Detect which cell encompasses the target text, then output its [X, Y] center coordinate. 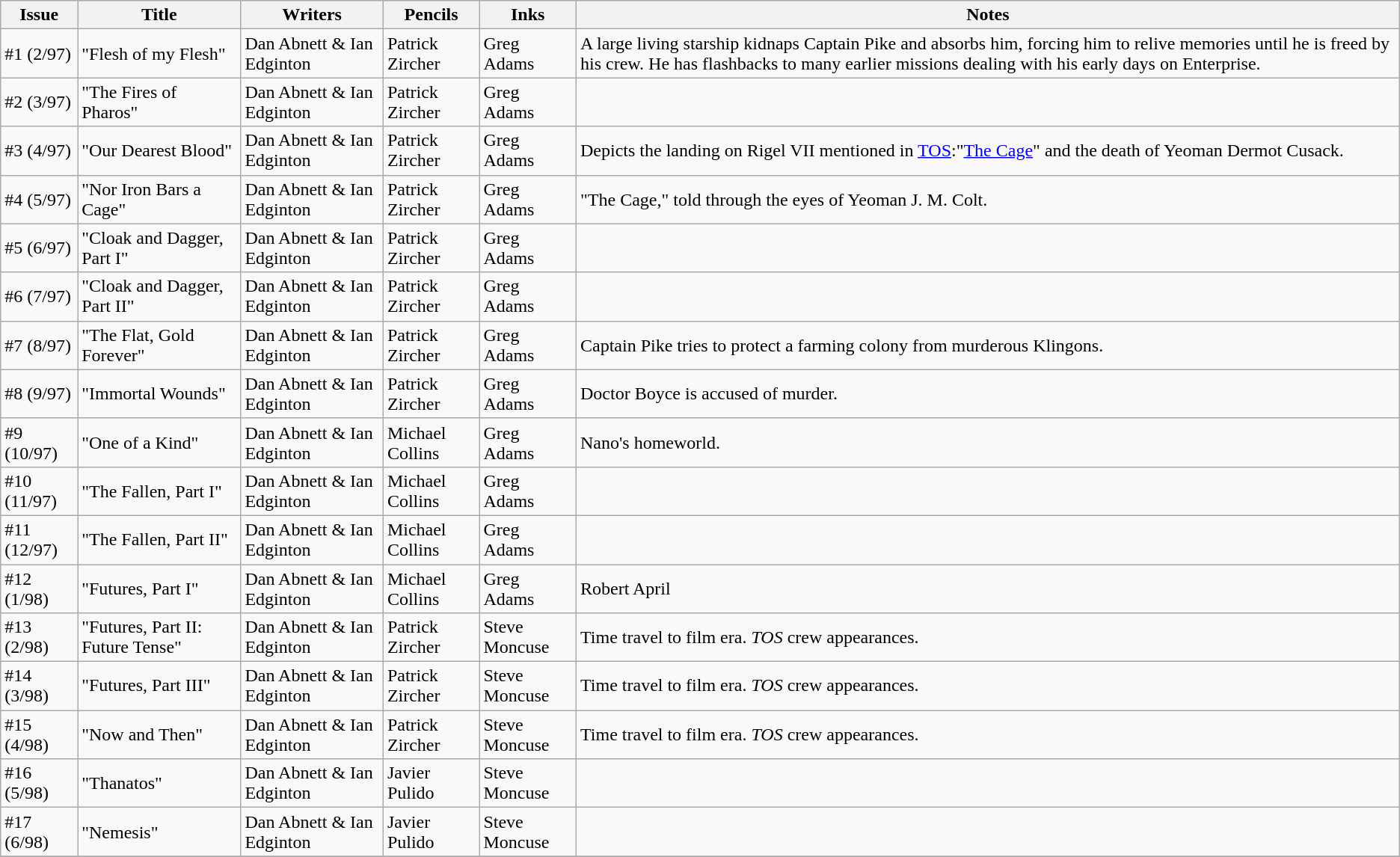
"Futures, Part III" [159, 686]
"Nemesis" [159, 832]
"Futures, Part II: Future Tense" [159, 637]
"The Fires of Pharos" [159, 102]
#6 (7/97) [39, 296]
Pencils [431, 15]
"Thanatos" [159, 784]
Writers [312, 15]
Robert April [987, 588]
#10 (11/97) [39, 491]
Captain Pike tries to protect a farming colony from murderous Klingons. [987, 345]
#4 (5/97) [39, 199]
"The Cage," told through the eyes of Yeoman J. M. Colt. [987, 199]
"One of a Kind" [159, 443]
Depicts the landing on Rigel VII mentioned in TOS:"The Cage" and the death of Yeoman Dermot Cusack. [987, 151]
#8 (9/97) [39, 393]
"Flesh of my Flesh" [159, 54]
"Nor Iron Bars a Cage" [159, 199]
#3 (4/97) [39, 151]
#1 (2/97) [39, 54]
#14 (3/98) [39, 686]
"Futures, Part I" [159, 588]
Issue [39, 15]
#2 (3/97) [39, 102]
Nano's homeworld. [987, 443]
"The Flat, Gold Forever" [159, 345]
"Immortal Wounds" [159, 393]
"Now and Then" [159, 734]
"Our Dearest Blood" [159, 151]
#17 (6/98) [39, 832]
Notes [987, 15]
"Cloak and Dagger, Part II" [159, 296]
#13 (2/98) [39, 637]
#12 (1/98) [39, 588]
#9 (10/97) [39, 443]
Doctor Boyce is accused of murder. [987, 393]
#11 (12/97) [39, 540]
#16 (5/98) [39, 784]
#5 (6/97) [39, 248]
"Cloak and Dagger, Part I" [159, 248]
#15 (4/98) [39, 734]
#7 (8/97) [39, 345]
"The Fallen, Part I" [159, 491]
"The Fallen, Part II" [159, 540]
Title [159, 15]
Inks [528, 15]
